Search for the cell housing the specified text and yield its [x, y] center coordinate. 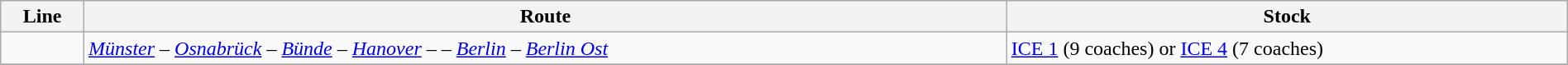
Line [43, 17]
Route [546, 17]
Stock [1287, 17]
ICE 1 (9 coaches) or ICE 4 (7 coaches) [1287, 48]
Münster – Osnabrück – Bünde – Hanover – – Berlin – Berlin Ost [546, 48]
